Return the [X, Y] coordinate for the center point of the cell that contains the specified text.  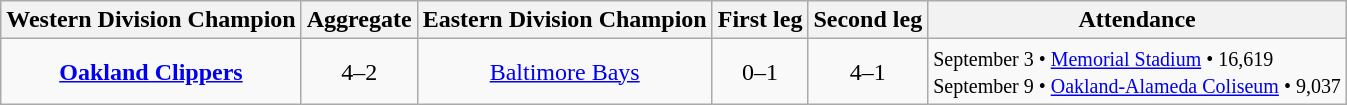
4–1 [868, 72]
Baltimore Bays [564, 72]
4–2 [359, 72]
Oakland Clippers [151, 72]
Second leg [868, 20]
First leg [760, 20]
Aggregate [359, 20]
Eastern Division Champion [564, 20]
September 3 • Memorial Stadium • 16,619September 9 • Oakland-Alameda Coliseum • 9,037 [1138, 72]
Western Division Champion [151, 20]
Attendance [1138, 20]
0–1 [760, 72]
